Identify which cell holds the provided text, then report its (X, Y) central coordinate. 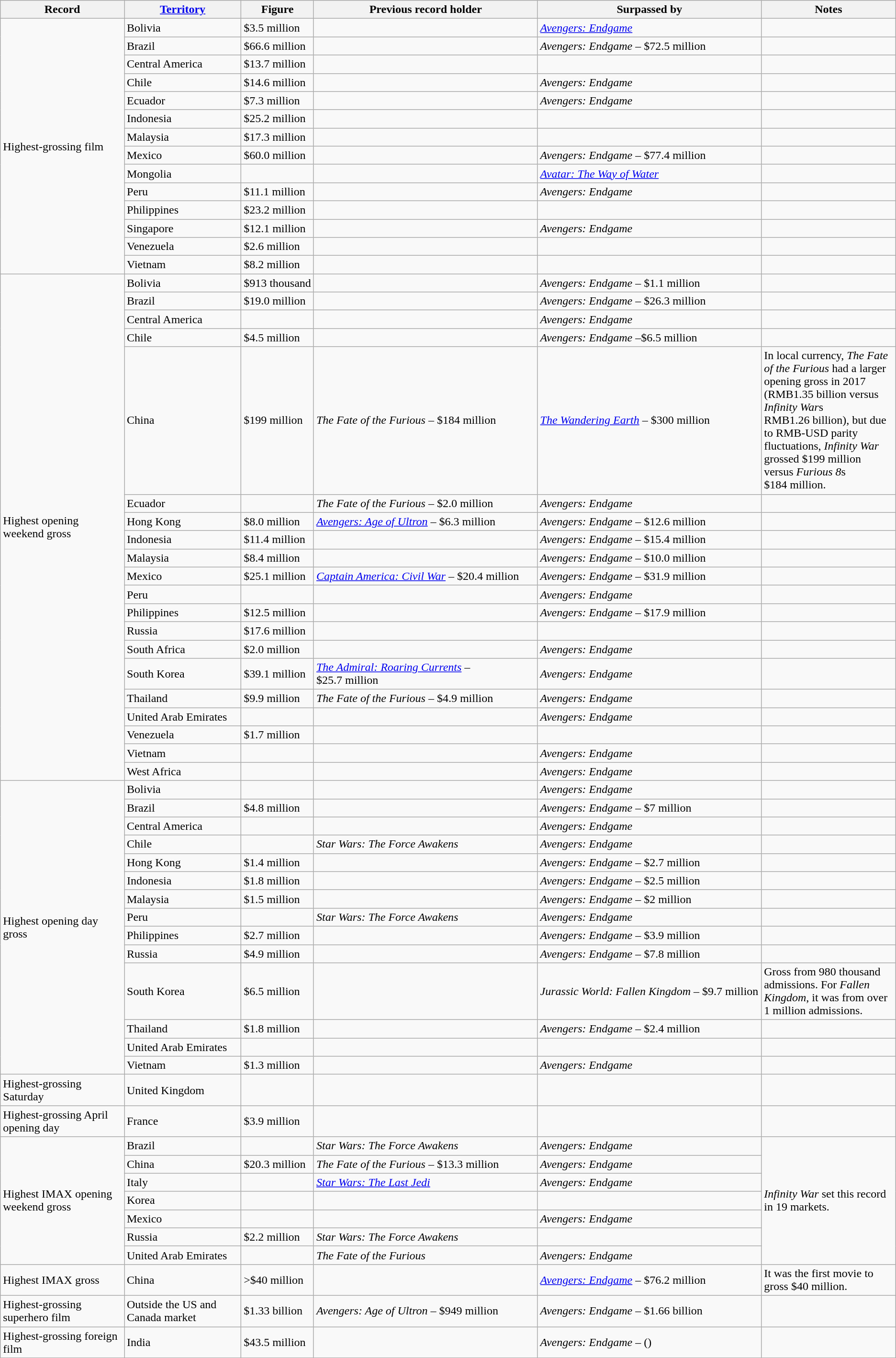
Avengers: Endgame – $12.6 million (650, 521)
$43.5 million (278, 1342)
$11.4 million (278, 540)
The Fate of the Furious – $184 million (426, 420)
Avengers: Age of Ultron – $6.3 million (426, 521)
West Africa (183, 771)
Highest-grossing April opening day (62, 1121)
United Kingdom (183, 1090)
$25.2 million (278, 119)
Avengers: Endgame – $76.2 million (650, 1279)
$66.6 million (278, 46)
$12.1 million (278, 228)
$2.7 million (278, 935)
Avengers: Endgame – $7.8 million (650, 953)
Record (62, 10)
$19.0 million (278, 301)
$2.6 million (278, 247)
The Fate of the Furious (426, 1255)
$7.3 million (278, 101)
$39.1 million (278, 674)
Singapore (183, 228)
>$40 million (278, 1279)
$20.3 million (278, 1164)
Highest-grossing foreign film (62, 1342)
$1.5 million (278, 899)
Avengers: Endgame – $77.4 million (650, 155)
The Fate of the Furious – $2.0 million (426, 503)
Highest-grossing Saturday (62, 1090)
Avengers: Endgame – $15.4 million (650, 540)
Avengers: Endgame – $2 million (650, 899)
Avengers: Endgame – $3.9 million (650, 935)
$199 million (278, 420)
Captain America: Civil War – $20.4 million (426, 576)
$13.7 million (278, 64)
Italy (183, 1182)
$3.9 million (278, 1121)
The Fate of the Furious – $4.9 million (426, 699)
Highest opening day gross (62, 928)
$4.8 million (278, 808)
South Africa (183, 649)
Gross from 980 thousand admissions. For Fallen Kingdom, it was from over 1 million admissions. (829, 991)
$2.2 million (278, 1237)
Infinity War set this record in 19 markets. (829, 1200)
Avengers: Age of Ultron – $949 million (426, 1311)
Highest IMAX gross (62, 1279)
$11.1 million (278, 192)
$25.1 million (278, 576)
$2.0 million (278, 649)
Avengers: Endgame – $1.66 billion (650, 1311)
Mongolia (183, 173)
Notes (829, 10)
Previous record holder (426, 10)
France (183, 1121)
Territory (183, 10)
$6.5 million (278, 991)
Figure (278, 10)
$1.33 billion (278, 1311)
It was the first movie to gross $40 million. (829, 1279)
Avengers: Endgame – $17.9 million (650, 612)
Star Wars: The Last Jedi (426, 1182)
Highest opening weekend gross (62, 527)
$3.5 million (278, 28)
$8.2 million (278, 265)
Avengers: Endgame –$6.5 million (650, 338)
$60.0 million (278, 155)
$1.3 million (278, 1065)
$1.7 million (278, 735)
Avengers: Endgame – $2.4 million (650, 1029)
Avengers: Endgame – $2.5 million (650, 881)
$8.0 million (278, 521)
Avengers: Endgame – $10.0 million (650, 558)
Korea (183, 1200)
India (183, 1342)
Avengers: Endgame – $2.7 million (650, 862)
Highest IMAX opening weekend gross (62, 1200)
Highest-grossing film (62, 147)
$4.5 million (278, 338)
$1.4 million (278, 862)
$23.2 million (278, 210)
The Admiral: Roaring Currents – $25.7 million (426, 674)
$12.5 million (278, 612)
$17.3 million (278, 137)
Avengers: Endgame – () (650, 1342)
Jurassic World: Fallen Kingdom – $9.7 million (650, 991)
Avengers: Endgame – $26.3 million (650, 301)
$913 thousand (278, 283)
$4.9 million (278, 953)
Avengers: Endgame – $31.9 million (650, 576)
The Fate of the Furious – $13.3 million (426, 1164)
$8.4 million (278, 558)
Avengers: Endgame – $1.1 million (650, 283)
$14.6 million (278, 82)
$9.9 million (278, 699)
Outside the US and Canada market (183, 1311)
Surpassed by (650, 10)
Avengers: Endgame – $72.5 million (650, 46)
$17.6 million (278, 631)
Highest-grossing superhero film (62, 1311)
Avengers: Endgame – $7 million (650, 808)
Avatar: The Way of Water (650, 173)
The Wandering Earth – $300 million (650, 420)
